Capture the cell that displays the provided text and extract its [X, Y] central coordinate. 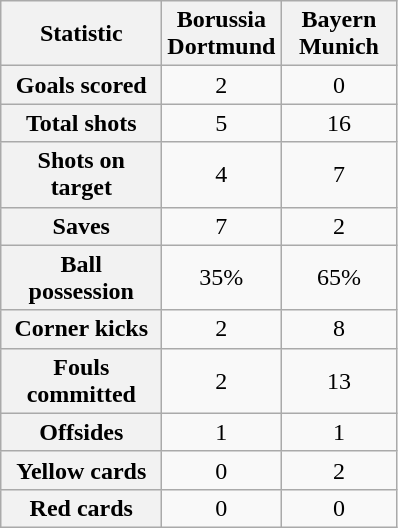
Fouls committed [82, 380]
16 [339, 123]
Saves [82, 226]
Statistic [82, 34]
Offsides [82, 432]
Corner kicks [82, 329]
Total shots [82, 123]
Shots on target [82, 174]
35% [222, 278]
4 [222, 174]
13 [339, 380]
Borussia Dortmund [222, 34]
Red cards [82, 508]
Goals scored [82, 85]
Ball possession [82, 278]
5 [222, 123]
Yellow cards [82, 470]
8 [339, 329]
65% [339, 278]
Bayern Munich [339, 34]
